Search for the cell housing the specified text and yield its [x, y] center coordinate. 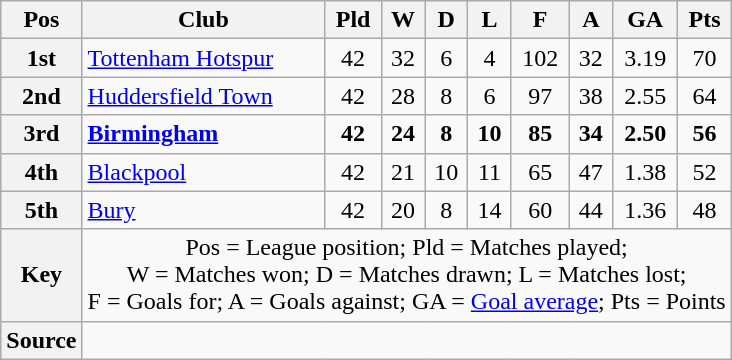
24 [402, 134]
47 [590, 172]
52 [704, 172]
GA [644, 20]
38 [590, 96]
85 [540, 134]
56 [704, 134]
102 [540, 58]
28 [402, 96]
L [490, 20]
44 [590, 210]
48 [704, 210]
60 [540, 210]
F [540, 20]
1.36 [644, 210]
1.38 [644, 172]
Source [42, 340]
70 [704, 58]
Pos [42, 20]
34 [590, 134]
3.19 [644, 58]
D [446, 20]
Birmingham [204, 134]
A [590, 20]
Bury [204, 210]
2.50 [644, 134]
21 [402, 172]
65 [540, 172]
4 [490, 58]
Pld [353, 20]
2nd [42, 96]
5th [42, 210]
Tottenham Hotspur [204, 58]
Blackpool [204, 172]
Huddersfield Town [204, 96]
64 [704, 96]
1st [42, 58]
W [402, 20]
4th [42, 172]
97 [540, 96]
20 [402, 210]
14 [490, 210]
2.55 [644, 96]
Key [42, 275]
11 [490, 172]
Club [204, 20]
3rd [42, 134]
Pts [704, 20]
